Detect which cell encompasses the target text, then output its [x, y] center coordinate. 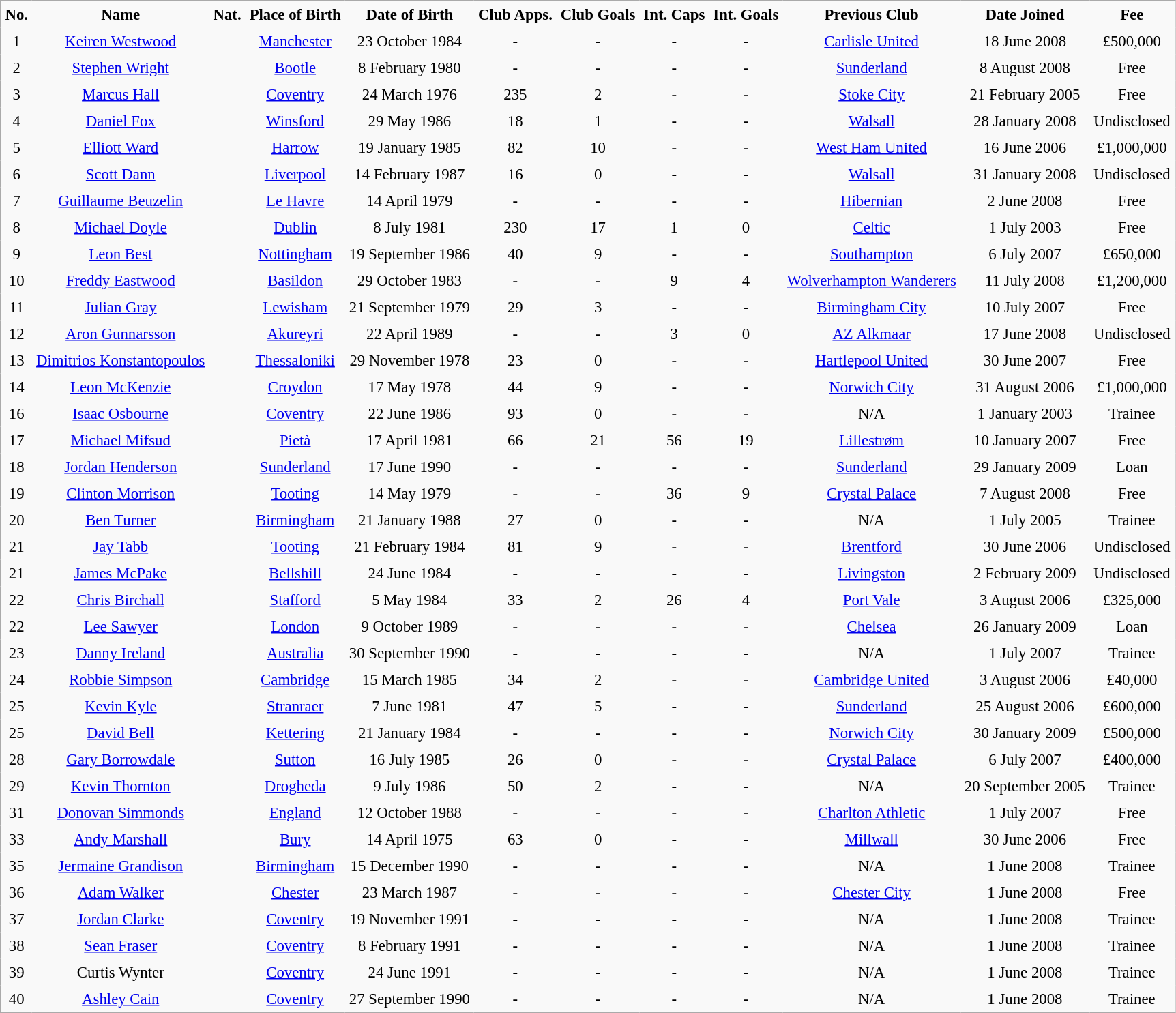
Australia [295, 654]
24 June 1984 [409, 573]
Stephen Wright [120, 68]
19 January 1985 [409, 147]
8 February 1991 [409, 945]
2 June 2008 [1025, 201]
10 July 2007 [1025, 307]
Birmingham City [871, 307]
Scott Dann [120, 175]
Lewisham [295, 307]
Hartlepool United [871, 360]
26 January 2009 [1025, 626]
Chester [295, 892]
14 February 1987 [409, 175]
34 [516, 679]
29 October 1983 [409, 281]
230 [516, 228]
Michael Mifsud [120, 441]
Marcus Hall [120, 94]
35 [16, 866]
Chris Birchall [120, 600]
Keiren Westwood [120, 41]
Cambridge [295, 679]
21 September 1979 [409, 307]
38 [16, 945]
Southampton [871, 254]
Clinton Morrison [120, 494]
Adam Walker [120, 892]
£650,000 [1132, 254]
8 [16, 228]
Leon Best [120, 254]
Jermaine Grandison [120, 866]
Previous Club [871, 14]
Sutton [295, 760]
82 [516, 147]
7 [16, 201]
14 April 1975 [409, 839]
81 [516, 547]
Bootle [295, 68]
50 [516, 786]
Jay Tabb [120, 547]
30 June 2007 [1025, 360]
21 February 2005 [1025, 94]
Kettering [295, 733]
29 May 1986 [409, 121]
7 June 1981 [409, 707]
Freddy Eastwood [120, 281]
31 [16, 813]
27 [516, 520]
19 November 1991 [409, 920]
£400,000 [1132, 760]
Michael Doyle [120, 228]
17 June 1990 [409, 467]
Croydon [295, 387]
Nat. [226, 14]
Le Havre [295, 201]
5 May 1984 [409, 600]
Elliott Ward [120, 147]
28 January 2008 [1025, 121]
19 September 1986 [409, 254]
Carlisle United [871, 41]
Andy Marshall [120, 839]
Club Goals [598, 14]
Brentford [871, 547]
James McPake [120, 573]
17 June 2008 [1025, 334]
Place of Birth [295, 14]
24 March 1976 [409, 94]
21 February 1984 [409, 547]
Drogheda [295, 786]
29 November 1978 [409, 360]
235 [516, 94]
Millwall [871, 839]
Hibernian [871, 201]
1 July 2003 [1025, 228]
No. [16, 14]
Nottingham [295, 254]
14 April 1979 [409, 201]
Thessaloniki [295, 360]
Jordan Henderson [120, 467]
Kevin Thornton [120, 786]
Club Apps. [516, 14]
9 July 1986 [409, 786]
Dimitrios Konstantopoulos [120, 360]
1 July 2005 [1025, 520]
Cambridge United [871, 679]
Aron Gunnarsson [120, 334]
31 August 2006 [1025, 387]
Lillestrøm [871, 441]
14 [16, 387]
London [295, 626]
7 August 2008 [1025, 494]
11 [16, 307]
22 April 1989 [409, 334]
63 [516, 839]
Sean Fraser [120, 945]
Ben Turner [120, 520]
29 January 2009 [1025, 467]
16 June 2006 [1025, 147]
30 September 1990 [409, 654]
Bellshill [295, 573]
Kevin Kyle [120, 707]
Chelsea [871, 626]
Date of Birth [409, 14]
Name [120, 14]
12 October 1988 [409, 813]
6 [16, 175]
8 August 2008 [1025, 68]
England [295, 813]
Fee [1132, 14]
£1,200,000 [1132, 281]
Chester City [871, 892]
Guillaume Beuzelin [120, 201]
Pietà [295, 441]
17 May 1978 [409, 387]
Harrow [295, 147]
£600,000 [1132, 707]
£325,000 [1132, 600]
Gary Borrowdale [120, 760]
8 February 1980 [409, 68]
AZ Alkmaar [871, 334]
11 July 2008 [1025, 281]
Manchester [295, 41]
Akureyri [295, 334]
21 January 1988 [409, 520]
28 [16, 760]
Int. Goals [746, 14]
Danny Ireland [120, 654]
Port Vale [871, 600]
44 [516, 387]
Julian Gray [120, 307]
20 September 2005 [1025, 786]
Celtic [871, 228]
Bury [295, 839]
21 January 1984 [409, 733]
47 [516, 707]
17 April 1981 [409, 441]
12 [16, 334]
Livingston [871, 573]
Winsford [295, 121]
23 October 1984 [409, 41]
Donovan Simmonds [120, 813]
66 [516, 441]
25 August 2006 [1025, 707]
West Ham United [871, 147]
Stoke City [871, 94]
20 [16, 520]
Lee Sawyer [120, 626]
Int. Caps [674, 14]
Wolverhampton Wanderers [871, 281]
18 June 2008 [1025, 41]
10 January 2007 [1025, 441]
14 May 1979 [409, 494]
31 January 2008 [1025, 175]
30 January 2009 [1025, 733]
24 June 1991 [409, 973]
15 March 1985 [409, 679]
39 [16, 973]
8 July 1981 [409, 228]
Liverpool [295, 175]
2 February 2009 [1025, 573]
Dublin [295, 228]
Daniel Fox [120, 121]
Stafford [295, 600]
23 March 1987 [409, 892]
1 January 2003 [1025, 413]
24 [16, 679]
Stranraer [295, 707]
16 July 1985 [409, 760]
22 June 1986 [409, 413]
Ashley Cain [120, 999]
56 [674, 441]
Leon McKenzie [120, 387]
Isaac Osbourne [120, 413]
David Bell [120, 733]
93 [516, 413]
£40,000 [1132, 679]
27 September 1990 [409, 999]
9 October 1989 [409, 626]
Robbie Simpson [120, 679]
13 [16, 360]
15 December 1990 [409, 866]
Basildon [295, 281]
Curtis Wynter [120, 973]
37 [16, 920]
Date Joined [1025, 14]
Jordan Clarke [120, 920]
Charlton Athletic [871, 813]
